Extract the (X, Y) coordinate from the center of the cell holding the provided text.  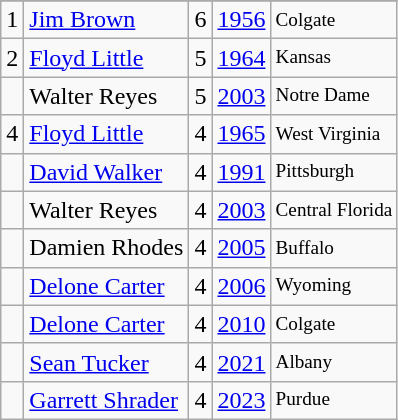
1965 (242, 134)
1991 (242, 172)
Purdue (334, 400)
David Walker (106, 172)
Kansas (334, 58)
Wyoming (334, 286)
Damien Rhodes (106, 248)
2005 (242, 248)
1956 (242, 20)
Buffalo (334, 248)
West Virginia (334, 134)
2023 (242, 400)
Pittsburgh (334, 172)
6 (200, 20)
1964 (242, 58)
Albany (334, 362)
Notre Dame (334, 96)
Central Florida (334, 210)
2006 (242, 286)
Garrett Shrader (106, 400)
2010 (242, 324)
Sean Tucker (106, 362)
Jim Brown (106, 20)
1 (12, 20)
2021 (242, 362)
2 (12, 58)
